Identify which cell holds the provided text, then report its [x, y] central coordinate. 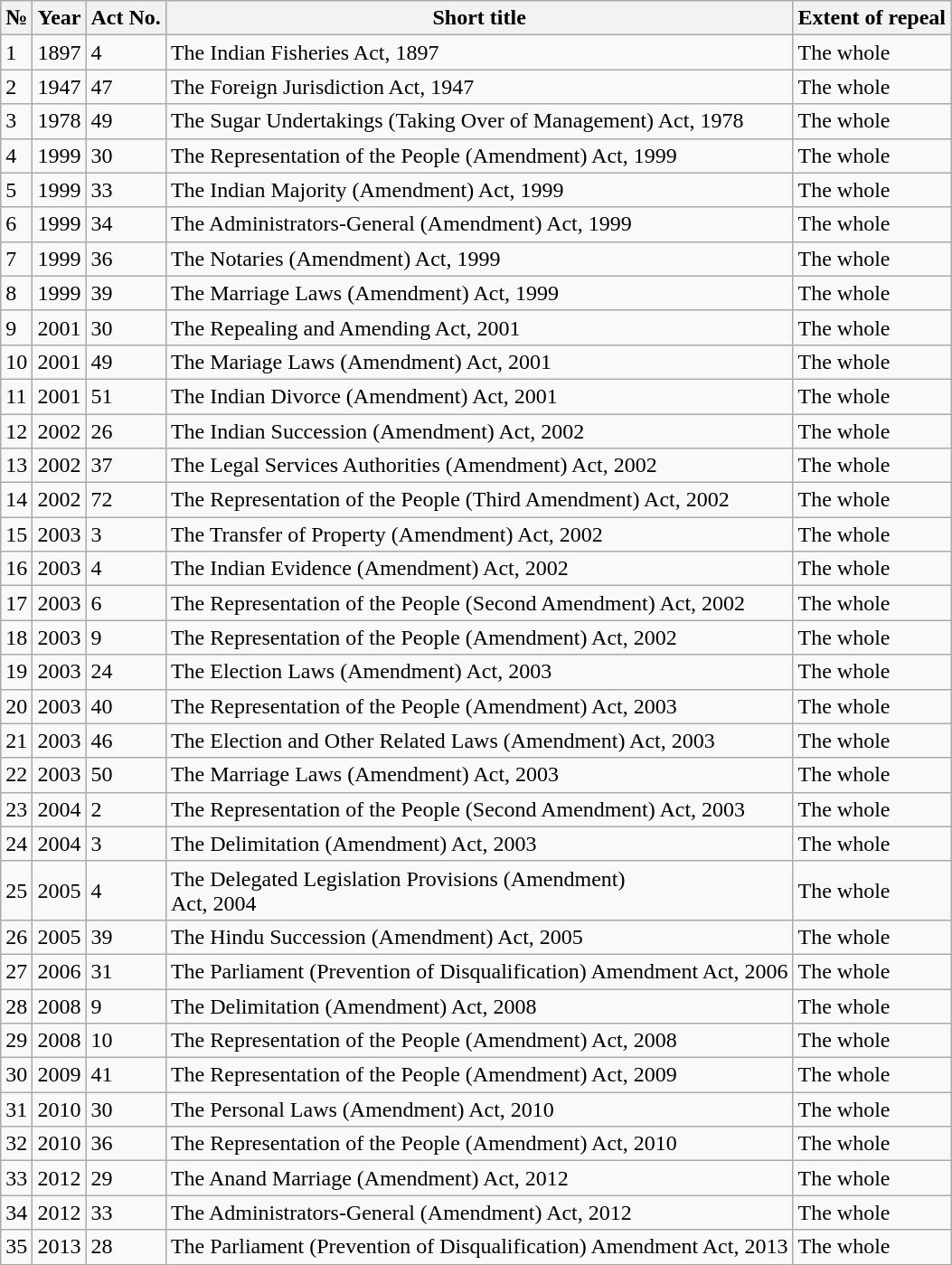
19 [16, 672]
The Anand Marriage (Amendment) Act, 2012 [479, 1178]
7 [16, 259]
1 [16, 52]
51 [126, 396]
The Parliament (Prevention of Disqualification) Amendment Act, 2013 [479, 1247]
The Notaries (Amendment) Act, 1999 [479, 259]
The Delimitation (Amendment) Act, 2003 [479, 844]
The Representation of the People (Amendment) Act, 2002 [479, 637]
The Marriage Laws (Amendment) Act, 1999 [479, 293]
The Indian Majority (Amendment) Act, 1999 [479, 190]
1897 [60, 52]
16 [16, 569]
№ [16, 18]
The Mariage Laws (Amendment) Act, 2001 [479, 362]
The Repealing and Amending Act, 2001 [479, 327]
11 [16, 396]
41 [126, 1075]
8 [16, 293]
The Sugar Undertakings (Taking Over of Management) Act, 1978 [479, 121]
The Administrators-General (Amendment) Act, 2012 [479, 1213]
The Representation of the People (Third Amendment) Act, 2002 [479, 500]
32 [16, 1144]
13 [16, 466]
The Indian Succession (Amendment) Act, 2002 [479, 431]
17 [16, 603]
25 [16, 890]
The Representation of the People (Second Amendment) Act, 2002 [479, 603]
The Foreign Jurisdiction Act, 1947 [479, 87]
2009 [60, 1075]
The Transfer of Property (Amendment) Act, 2002 [479, 534]
The Representation of the People (Amendment) Act, 2009 [479, 1075]
The Parliament (Prevention of Disqualification) Amendment Act, 2006 [479, 971]
14 [16, 500]
35 [16, 1247]
The Representation of the People (Amendment) Act, 2008 [479, 1041]
1947 [60, 87]
The Personal Laws (Amendment) Act, 2010 [479, 1109]
The Indian Divorce (Amendment) Act, 2001 [479, 396]
The Hindu Succession (Amendment) Act, 2005 [479, 937]
The Election Laws (Amendment) Act, 2003 [479, 672]
46 [126, 741]
The Delegated Legislation Provisions (Amendment)Act, 2004 [479, 890]
21 [16, 741]
50 [126, 775]
40 [126, 706]
The Legal Services Authorities (Amendment) Act, 2002 [479, 466]
The Indian Evidence (Amendment) Act, 2002 [479, 569]
18 [16, 637]
47 [126, 87]
Year [60, 18]
2006 [60, 971]
The Marriage Laws (Amendment) Act, 2003 [479, 775]
23 [16, 809]
1978 [60, 121]
12 [16, 431]
The Representation of the People (Amendment) Act, 2003 [479, 706]
27 [16, 971]
The Election and Other Related Laws (Amendment) Act, 2003 [479, 741]
37 [126, 466]
The Representation of the People (Amendment) Act, 1999 [479, 156]
The Delimitation (Amendment) Act, 2008 [479, 1006]
2013 [60, 1247]
15 [16, 534]
Short title [479, 18]
The Administrators-General (Amendment) Act, 1999 [479, 224]
Act No. [126, 18]
The Representation of the People (Amendment) Act, 2010 [479, 1144]
20 [16, 706]
The Representation of the People (Second Amendment) Act, 2003 [479, 809]
22 [16, 775]
Extent of repeal [872, 18]
5 [16, 190]
72 [126, 500]
The Indian Fisheries Act, 1897 [479, 52]
